Return the [x, y] coordinate for the center point of the cell that contains the specified text.  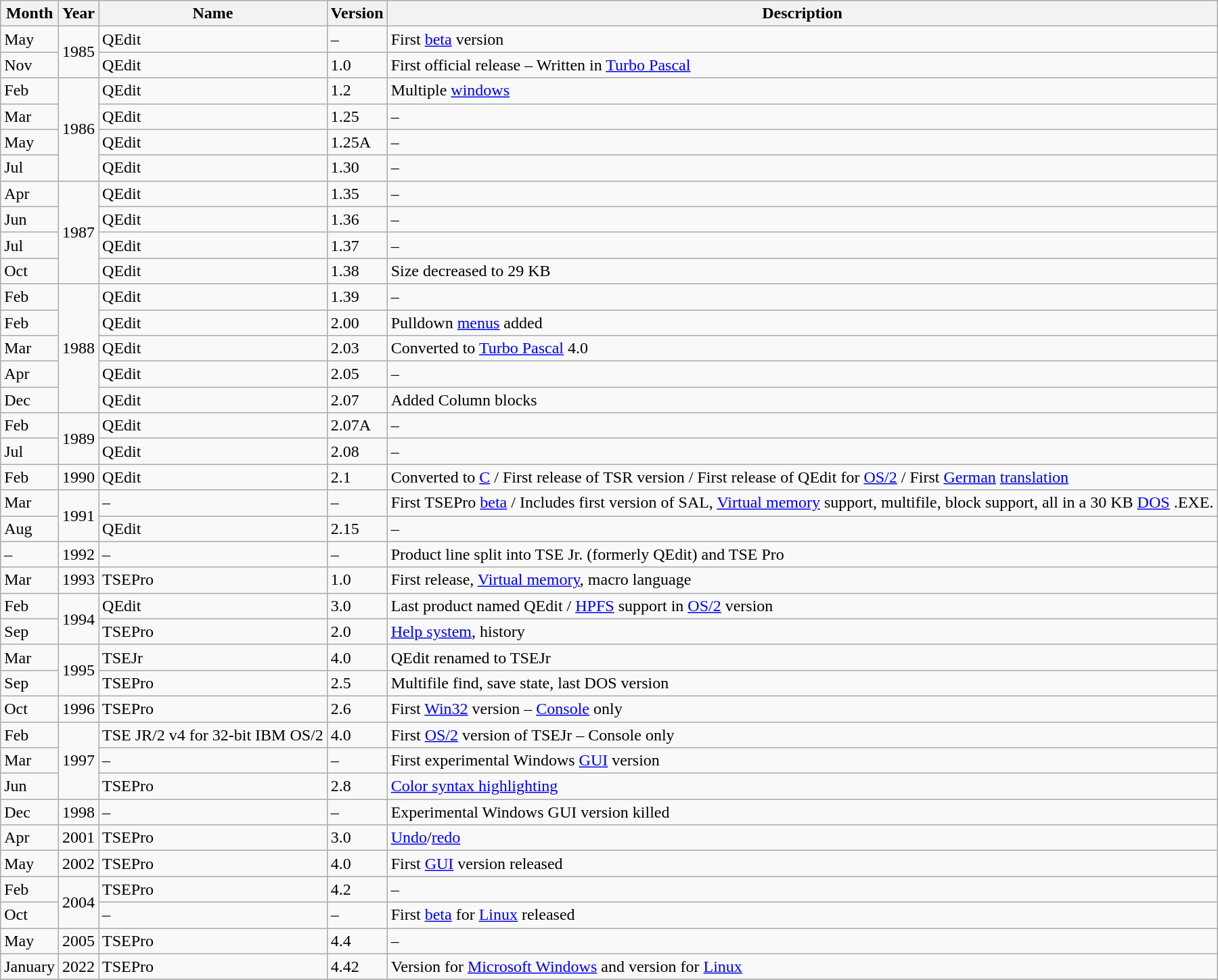
2004 [78, 902]
4.4 [357, 941]
1985 [78, 52]
Product line split into TSE Jr. (formerly QEdit) and TSE Pro [803, 554]
First release, Virtual memory, macro language [803, 580]
First TSEPro beta / Includes first version of SAL, Virtual memory support, multifile, block support, all in a 30 KB DOS .EXE. [803, 503]
2022 [78, 966]
1995 [78, 670]
2.0 [357, 631]
Converted to C / First release of TSR version / First release of QEdit for OS/2 / First German translation [803, 477]
First experimental Windows GUI version [803, 761]
Year [78, 14]
Version [357, 14]
1993 [78, 580]
2.8 [357, 786]
Color syntax highlighting [803, 786]
2.6 [357, 709]
4.42 [357, 966]
Converted to Turbo Pascal 4.0 [803, 349]
1.38 [357, 271]
Pulldown menus added [803, 323]
2.15 [357, 529]
1992 [78, 554]
2.5 [357, 683]
1.37 [357, 245]
First GUI version released [803, 864]
2.00 [357, 323]
Description [803, 14]
Undo/redo [803, 838]
2.05 [357, 374]
TSE JR/2 v4 for 32-bit IBM OS/2 [213, 734]
First OS/2 version of TSEJr – Console only [803, 734]
2.07A [357, 426]
January [30, 966]
2005 [78, 941]
1.25A [357, 142]
Last product named QEdit / HPFS support in OS/2 version [803, 606]
1990 [78, 477]
1996 [78, 709]
1.35 [357, 194]
Experimental Windows GUI version killed [803, 812]
Help system, history [803, 631]
1987 [78, 232]
1989 [78, 439]
2002 [78, 864]
Added Column blocks [803, 400]
First official release – Written in Turbo Pascal [803, 65]
Size decreased to 29 KB [803, 271]
1994 [78, 619]
First beta for Linux released [803, 915]
Nov [30, 65]
Multifile find, save state, last DOS version [803, 683]
4.2 [357, 889]
1.2 [357, 91]
1986 [78, 129]
1997 [78, 760]
Aug [30, 529]
1.39 [357, 296]
1988 [78, 348]
2.1 [357, 477]
2001 [78, 838]
Version for Microsoft Windows and version for Linux [803, 966]
1.25 [357, 116]
2.08 [357, 451]
2.03 [357, 349]
2.07 [357, 400]
Name [213, 14]
1998 [78, 812]
QEdit renamed to TSEJr [803, 657]
First Win32 version – Console only [803, 709]
1991 [78, 516]
Month [30, 14]
First beta version [803, 39]
1.30 [357, 168]
Multiple windows [803, 91]
1.36 [357, 219]
TSEJr [213, 657]
